Output the (X, Y) coordinate of the center of the cell containing the given text.  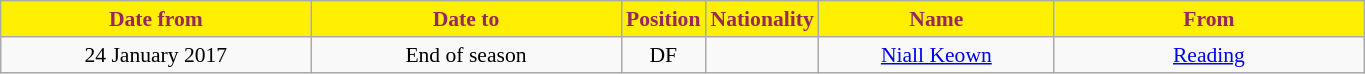
From (1209, 19)
End of season (466, 55)
Date from (156, 19)
Niall Keown (936, 55)
DF (663, 55)
Position (663, 19)
Name (936, 19)
Reading (1209, 55)
24 January 2017 (156, 55)
Nationality (762, 19)
Date to (466, 19)
